Identify which cell holds the provided text, then report its [x, y] central coordinate. 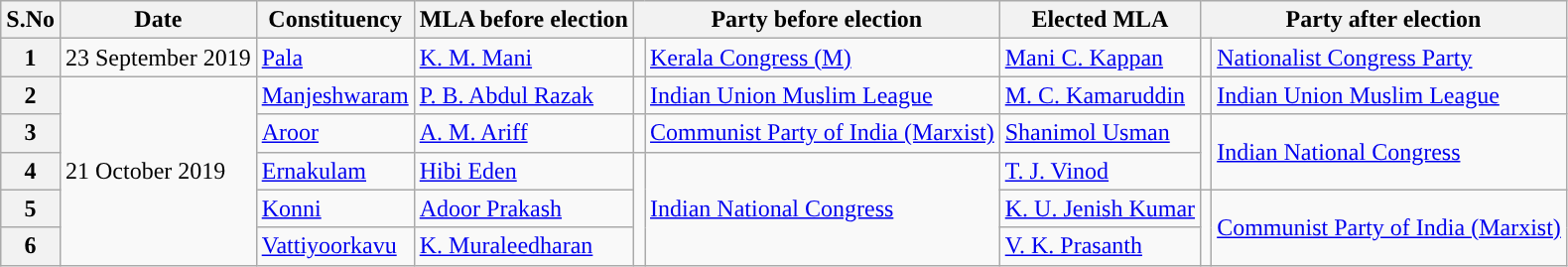
4 [31, 171]
Elected MLA [1100, 20]
2 [31, 95]
M. C. Kamaruddin [1100, 95]
S.No [31, 20]
K. U. Jenish Kumar [1100, 208]
23 September 2019 [158, 58]
K. M. Mani [524, 58]
Party after election [1383, 20]
K. Muraleedharan [524, 246]
Mani C. Kappan [1100, 58]
Pala [335, 58]
Date [158, 20]
Adoor Prakash [524, 208]
5 [31, 208]
A. M. Ariff [524, 133]
MLA before election [524, 20]
3 [31, 133]
Shanimol Usman [1100, 133]
21 October 2019 [158, 171]
Manjeshwaram [335, 95]
T. J. Vinod [1100, 171]
Ernakulam [335, 171]
Party before election [816, 20]
Aroor [335, 133]
6 [31, 246]
Konni [335, 208]
Vattiyoorkavu [335, 246]
V. K. Prasanth [1100, 246]
Nationalist Congress Party [1389, 58]
Constituency [335, 20]
P. B. Abdul Razak [524, 95]
Hibi Eden [524, 171]
Kerala Congress (M) [823, 58]
1 [31, 58]
